Determine the (x, y) coordinate at the center of the cell enclosing the given text.  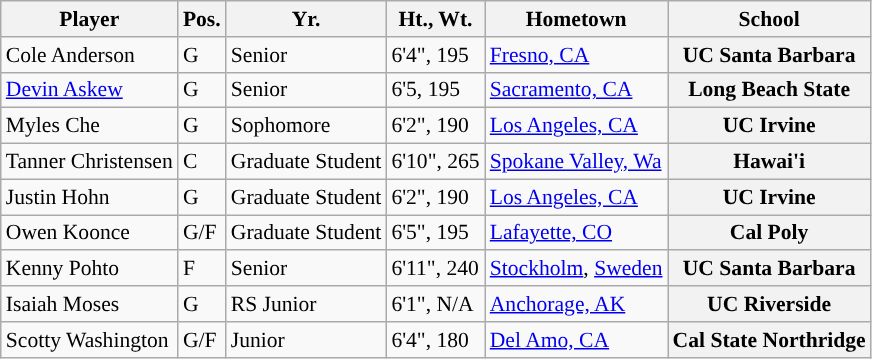
Tanner Christensen (90, 162)
6'10", 265 (435, 162)
6'11", 240 (435, 269)
Scotty Washington (90, 340)
Anchorage, AK (576, 304)
Junior (306, 340)
Player (90, 19)
Myles Che (90, 126)
Devin Askew (90, 90)
Ht., Wt. (435, 19)
Kenny Pohto (90, 269)
Fresno, CA (576, 55)
Owen Koonce (90, 233)
Cal Poly (770, 233)
Yr. (306, 19)
F (202, 269)
Justin Hohn (90, 197)
6'5, 195 (435, 90)
Cal State Northridge (770, 340)
Hometown (576, 19)
6'1", N/A (435, 304)
6'4", 195 (435, 55)
School (770, 19)
Pos. (202, 19)
Cole Anderson (90, 55)
RS Junior (306, 304)
Del Amo, CA (576, 340)
Stockholm, Sweden (576, 269)
Lafayette, CO (576, 233)
Sacramento, CA (576, 90)
Sophomore (306, 126)
Spokane Valley, Wa (576, 162)
6'4", 180 (435, 340)
Hawai'i (770, 162)
C (202, 162)
6'5", 195 (435, 233)
Long Beach State (770, 90)
UC Riverside (770, 304)
Isaiah Moses (90, 304)
